Scan for the cell matching the given text and deliver its (x, y) coordinate at center. 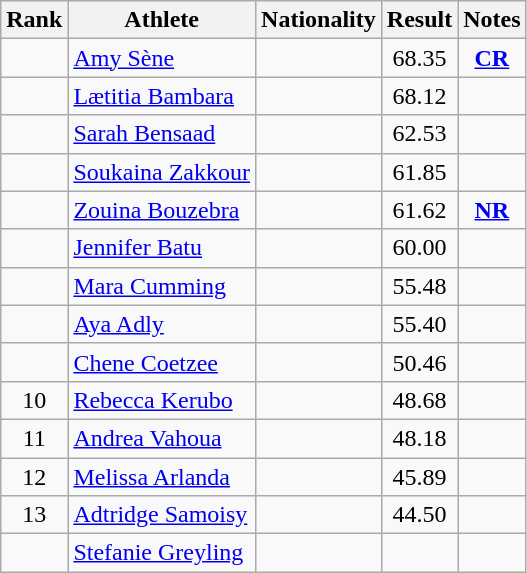
Rank (34, 20)
44.50 (419, 515)
Amy Sène (162, 58)
68.12 (419, 96)
62.53 (419, 134)
Soukaina Zakkour (162, 172)
48.68 (419, 400)
68.35 (419, 58)
61.85 (419, 172)
NR (492, 210)
Rebecca Kerubo (162, 400)
50.46 (419, 362)
Sarah Bensaad (162, 134)
10 (34, 400)
Zouina Bouzebra (162, 210)
Lætitia Bambara (162, 96)
Andrea Vahoua (162, 438)
Athlete (162, 20)
Adtridge Samoisy (162, 515)
Notes (492, 20)
55.40 (419, 324)
11 (34, 438)
Aya Adly (162, 324)
55.48 (419, 286)
CR (492, 58)
45.89 (419, 477)
Result (419, 20)
61.62 (419, 210)
13 (34, 515)
60.00 (419, 248)
Mara Cumming (162, 286)
Nationality (319, 20)
Stefanie Greyling (162, 553)
Jennifer Batu (162, 248)
12 (34, 477)
48.18 (419, 438)
Melissa Arlanda (162, 477)
Chene Coetzee (162, 362)
